For the text-containing cell, return its midpoint in [X, Y] coordinate format. 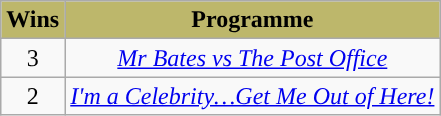
Wins [33, 20]
Programme [252, 20]
2 [33, 96]
Mr Bates vs The Post Office [252, 58]
I'm a Celebrity…Get Me Out of Here! [252, 96]
3 [33, 58]
